Detect which cell encompasses the target text, then output its [x, y] center coordinate. 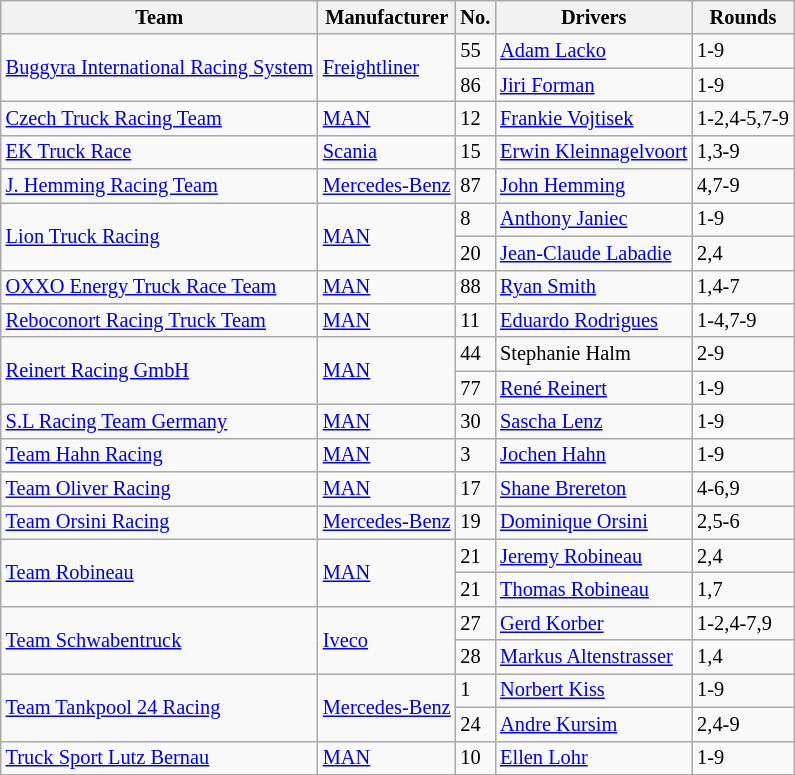
Team [160, 17]
Reinert Racing GmbH [160, 370]
Manufacturer [387, 17]
15 [476, 152]
Buggyra International Racing System [160, 68]
Scania [387, 152]
Team Hahn Racing [160, 455]
86 [476, 85]
1,3-9 [742, 152]
Truck Sport Lutz Bernau [160, 758]
Norbert Kiss [594, 690]
87 [476, 186]
OXXO Energy Truck Race Team [160, 287]
Jochen Hahn [594, 455]
28 [476, 657]
88 [476, 287]
3 [476, 455]
Sascha Lenz [594, 421]
1,7 [742, 589]
Ellen Lohr [594, 758]
4,7-9 [742, 186]
Dominique Orsini [594, 522]
44 [476, 354]
8 [476, 219]
Freightliner [387, 68]
EK Truck Race [160, 152]
4-6,9 [742, 489]
Drivers [594, 17]
Czech Truck Racing Team [160, 118]
Frankie Vojtisek [594, 118]
Ryan Smith [594, 287]
Jeremy Robineau [594, 556]
20 [476, 253]
2-9 [742, 354]
Gerd Korber [594, 623]
Markus Altenstrasser [594, 657]
Anthony Janiec [594, 219]
Iveco [387, 640]
77 [476, 388]
Adam Lacko [594, 51]
1-2,4-7,9 [742, 623]
No. [476, 17]
55 [476, 51]
Team Oliver Racing [160, 489]
Team Schwabentruck [160, 640]
1-4,7-9 [742, 320]
19 [476, 522]
12 [476, 118]
Rounds [742, 17]
10 [476, 758]
Thomas Robineau [594, 589]
30 [476, 421]
2,5-6 [742, 522]
Stephanie Halm [594, 354]
1-2,4-5,7-9 [742, 118]
Team Tankpool 24 Racing [160, 706]
1,4-7 [742, 287]
S.L Racing Team Germany [160, 421]
Team Robineau [160, 572]
17 [476, 489]
J. Hemming Racing Team [160, 186]
11 [476, 320]
1,4 [742, 657]
René Reinert [594, 388]
27 [476, 623]
1 [476, 690]
Shane Brereton [594, 489]
Jean-Claude Labadie [594, 253]
Andre Kursim [594, 724]
Eduardo Rodrigues [594, 320]
John Hemming [594, 186]
Lion Truck Racing [160, 236]
2,4-9 [742, 724]
Team Orsini Racing [160, 522]
24 [476, 724]
Reboconort Racing Truck Team [160, 320]
Jiri Forman [594, 85]
Erwin Kleinnagelvoort [594, 152]
